Provide the [x, y] coordinate of the cell's center where the given text is located.  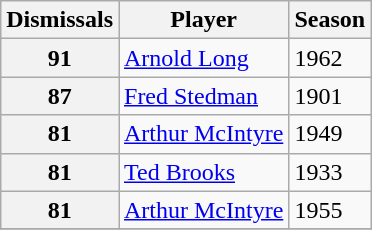
Fred Stedman [203, 96]
Arnold Long [203, 58]
1901 [330, 96]
1955 [330, 210]
Season [330, 20]
1933 [330, 172]
Ted Brooks [203, 172]
Dismissals [60, 20]
Player [203, 20]
91 [60, 58]
87 [60, 96]
1949 [330, 134]
1962 [330, 58]
